Return the [X, Y] coordinate for the center point of the cell that contains the specified text.  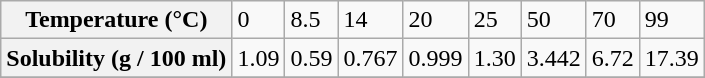
8.5 [312, 20]
0.999 [436, 58]
Solubility (g / 100 ml) [116, 58]
6.72 [612, 58]
0 [258, 20]
3.442 [554, 58]
Temperature (°C) [116, 20]
0.59 [312, 58]
25 [494, 20]
1.09 [258, 58]
20 [436, 20]
0.767 [370, 58]
50 [554, 20]
14 [370, 20]
17.39 [672, 58]
99 [672, 20]
1.30 [494, 58]
70 [612, 20]
